Pinpoint the cell where the given text exists, returning its (x, y) midpoint coordinate. 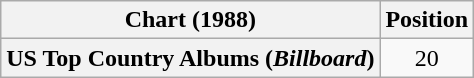
Chart (1988) (190, 20)
20 (427, 58)
Position (427, 20)
US Top Country Albums (Billboard) (190, 58)
